Scan for the cell matching the given text and deliver its (X, Y) coordinate at center. 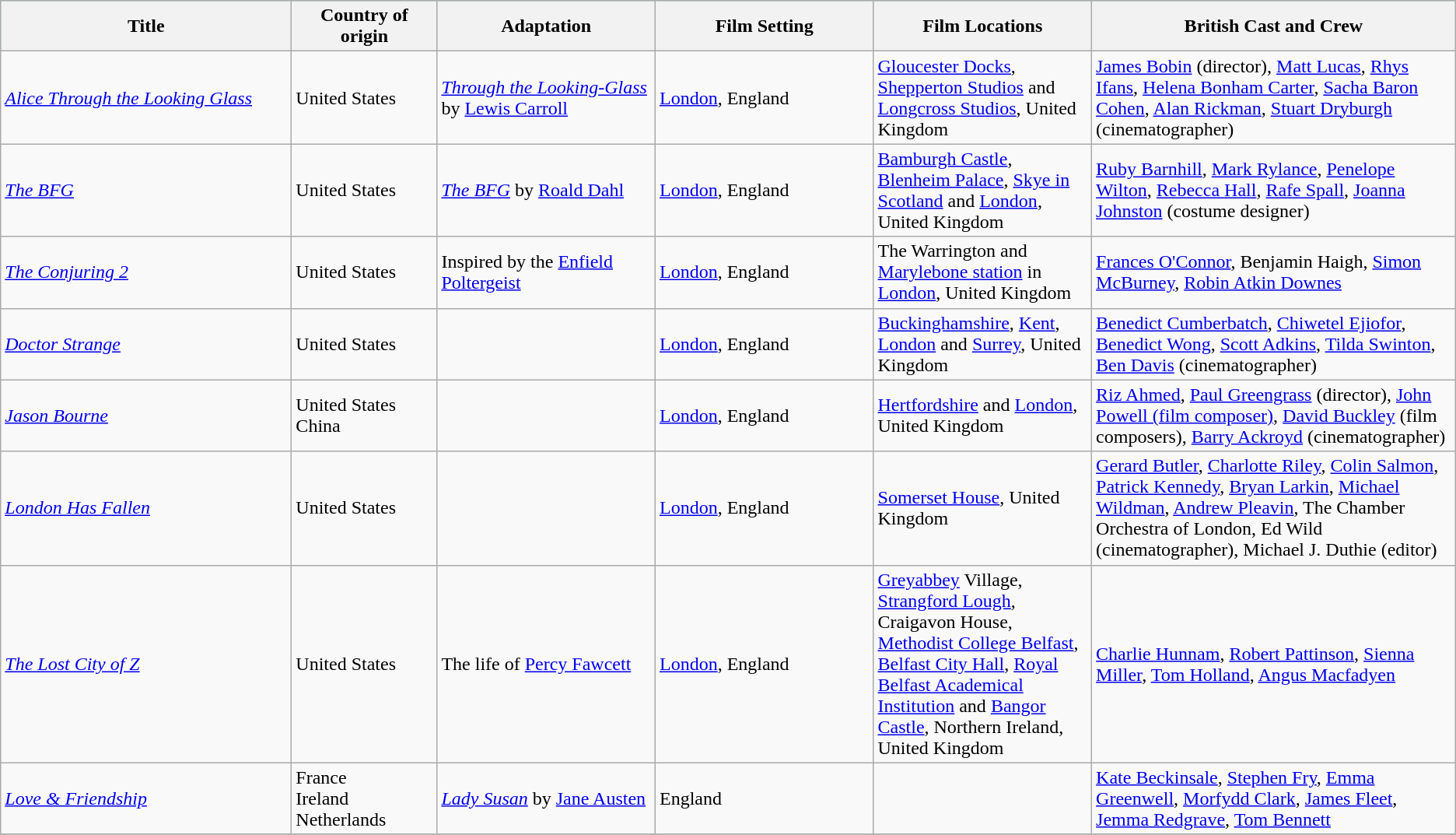
Charlie Hunnam, Robert Pattinson, Sienna Miller, Tom Holland, Angus Macfadyen (1274, 664)
Jason Bourne (146, 416)
Somerset House, United Kingdom (983, 508)
Film Locations (983, 26)
Film Setting (764, 26)
Inspired by the Enfield Poltergeist (546, 272)
United StatesChina (364, 416)
Benedict Cumberbatch, Chiwetel Ejiofor, Benedict Wong, Scott Adkins, Tilda Swinton, Ben Davis (cinematographer) (1274, 344)
The Conjuring 2 (146, 272)
Title (146, 26)
England (764, 798)
Country of origin (364, 26)
Lady Susan by Jane Austen (546, 798)
Frances O'Connor, Benjamin Haigh, Simon McBurney, Robin Atkin Downes (1274, 272)
Alice Through the Looking Glass (146, 98)
Doctor Strange (146, 344)
The BFG (146, 190)
James Bobin (director), Matt Lucas, Rhys Ifans, Helena Bonham Carter, Sacha Baron Cohen, Alan Rickman, Stuart Dryburgh (cinematographer) (1274, 98)
FranceIrelandNetherlands (364, 798)
The Lost City of Z (146, 664)
London Has Fallen (146, 508)
British Cast and Crew (1274, 26)
The BFG by Roald Dahl (546, 190)
Adaptation (546, 26)
Hertfordshire and London, United Kingdom (983, 416)
Love & Friendship (146, 798)
Through the Looking-Glass by Lewis Carroll (546, 98)
Buckinghamshire, Kent, London and Surrey, United Kingdom (983, 344)
The life of Percy Fawcett (546, 664)
Riz Ahmed, Paul Greengrass (director), John Powell (film composer), David Buckley (film composers), Barry Ackroyd (cinematographer) (1274, 416)
Bamburgh Castle, Blenheim Palace, Skye in Scotland and London, United Kingdom (983, 190)
Gloucester Docks, Shepperton Studios and Longcross Studios, United Kingdom (983, 98)
The Warrington and Marylebone station in London, United Kingdom (983, 272)
Kate Beckinsale, Stephen Fry, Emma Greenwell, Morfydd Clark, James Fleet, Jemma Redgrave, Tom Bennett (1274, 798)
Ruby Barnhill, Mark Rylance, Penelope Wilton, Rebecca Hall, Rafe Spall, Joanna Johnston (costume designer) (1274, 190)
